Search for the cell housing the specified text and yield its (x, y) center coordinate. 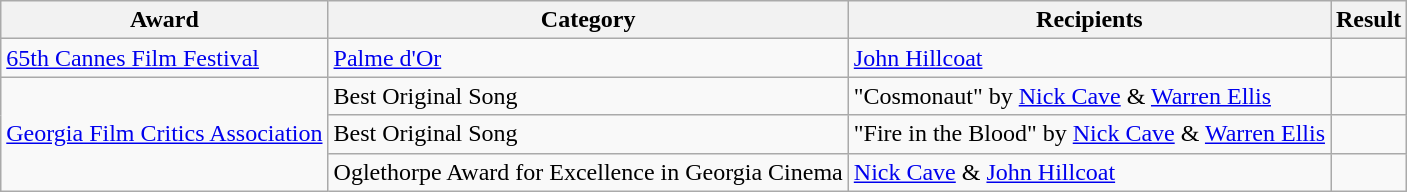
"Cosmonaut" by Nick Cave & Warren Ellis (1089, 96)
Nick Cave & John Hillcoat (1089, 172)
Oglethorpe Award for Excellence in Georgia Cinema (588, 172)
Result (1368, 20)
Category (588, 20)
John Hillcoat (1089, 58)
Award (164, 20)
65th Cannes Film Festival (164, 58)
Georgia Film Critics Association (164, 134)
Palme d'Or (588, 58)
Recipients (1089, 20)
"Fire in the Blood" by Nick Cave & Warren Ellis (1089, 134)
